Locate the cell with the specified text and output its [x, y] center coordinate. 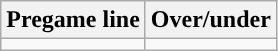
Over/under [210, 20]
Pregame line [74, 20]
